Identify which cell holds the provided text, then report its (x, y) central coordinate. 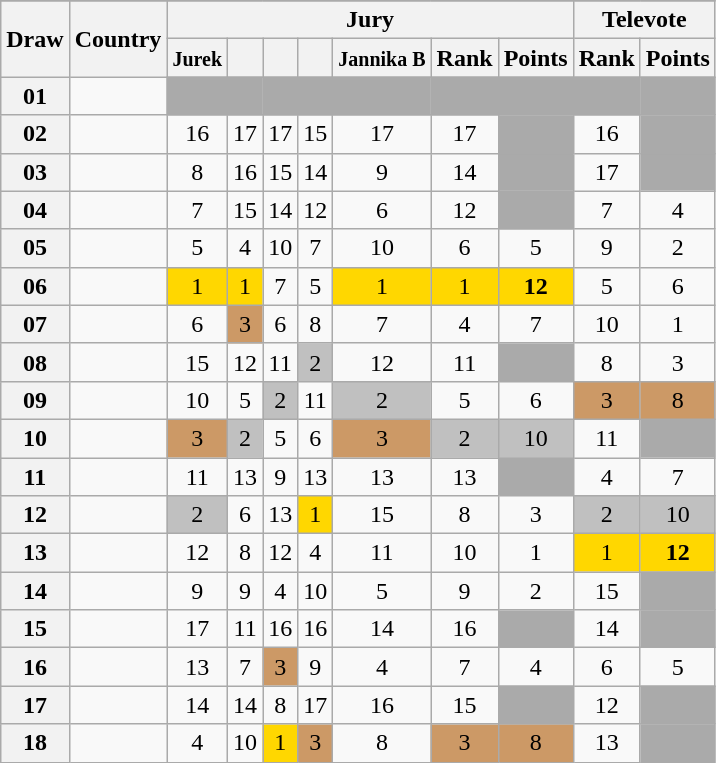
Jannika B (382, 58)
Draw (35, 39)
18 (35, 743)
Jurek (198, 58)
04 (35, 210)
08 (35, 362)
06 (35, 286)
09 (35, 400)
Jury (370, 20)
07 (35, 324)
Country (118, 39)
02 (35, 134)
Televote (644, 20)
03 (35, 172)
01 (35, 96)
05 (35, 248)
